Return [x, y] of the center of cell containing provided text 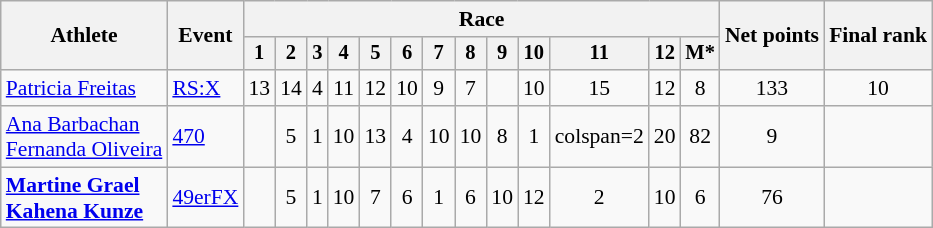
15 [600, 88]
82 [700, 136]
Martine GraelKahena Kunze [84, 198]
M* [700, 54]
14 [291, 88]
Race [481, 19]
49erFX [205, 198]
76 [772, 198]
colspan=2 [600, 136]
470 [205, 136]
Event [205, 36]
Patricia Freitas [84, 88]
Athlete [84, 36]
3 [318, 54]
20 [665, 136]
RS:X [205, 88]
133 [772, 88]
Ana BarbachanFernanda Oliveira [84, 136]
Net points [772, 36]
Final rank [878, 36]
